For the text-containing cell, return its midpoint in (x, y) coordinate format. 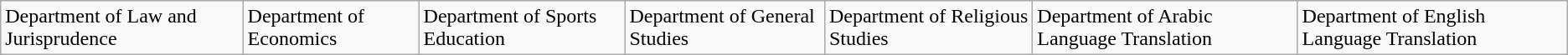
Department of Law and Jurisprudence (122, 28)
Department of Economics (331, 28)
Department of General Studies (725, 28)
Department of English Language Translation (1432, 28)
Department of Arabic Language Translation (1165, 28)
Department of Religious Studies (928, 28)
Department of Sports Education (522, 28)
